Provide the (X, Y) coordinate of the cell's center where the given text is located.  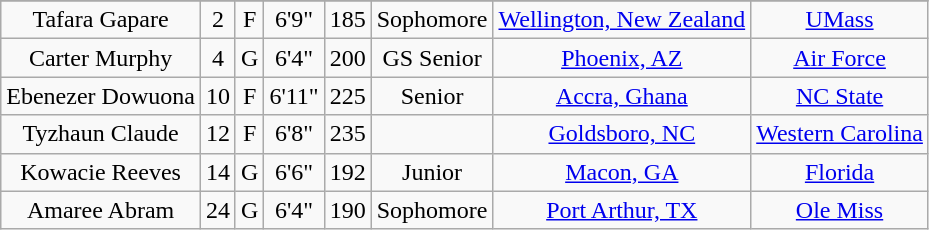
235 (348, 134)
Wellington, New Zealand (622, 20)
4 (218, 58)
Junior (432, 172)
Senior (432, 96)
6'11" (294, 96)
Carter Murphy (101, 58)
UMass (840, 20)
6'8" (294, 134)
12 (218, 134)
NC State (840, 96)
Amaree Abram (101, 210)
225 (348, 96)
Phoenix, AZ (622, 58)
190 (348, 210)
6'9" (294, 20)
Goldsboro, NC (622, 134)
Air Force (840, 58)
Accra, Ghana (622, 96)
Tafara Gapare (101, 20)
Tyzhaun Claude (101, 134)
192 (348, 172)
24 (218, 210)
Port Arthur, TX (622, 210)
Ole Miss (840, 210)
GS Senior (432, 58)
Florida (840, 172)
200 (348, 58)
Macon, GA (622, 172)
Kowacie Reeves (101, 172)
10 (218, 96)
185 (348, 20)
2 (218, 20)
6'6" (294, 172)
14 (218, 172)
Ebenezer Dowuona (101, 96)
Western Carolina (840, 134)
